Scan for the cell matching the given text and deliver its [X, Y] coordinate at center. 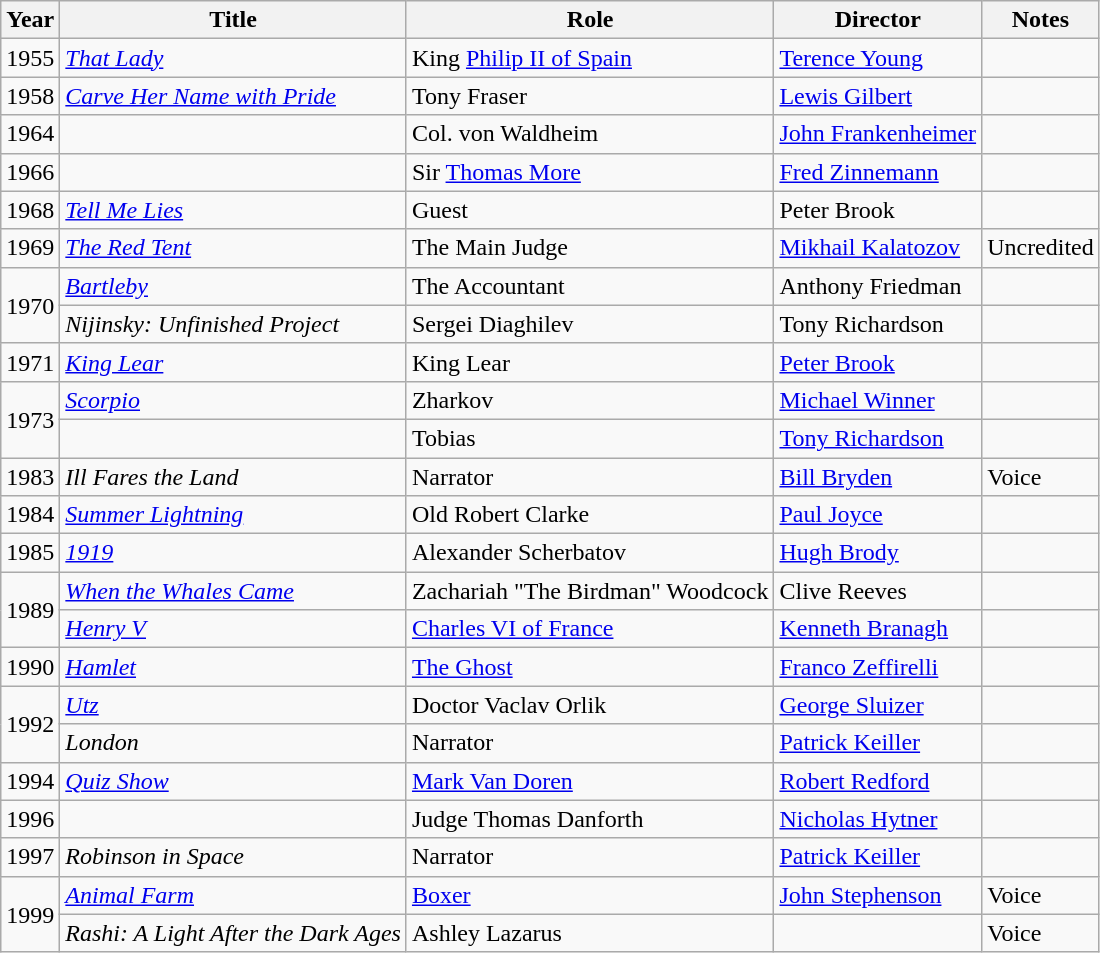
Col. von Waldheim [590, 134]
1985 [30, 553]
1966 [30, 172]
Notes [1041, 20]
When the Whales Came [234, 591]
1955 [30, 58]
Kenneth Branagh [878, 629]
Doctor Vaclav Orlik [590, 705]
Paul Joyce [878, 515]
George Sluizer [878, 705]
Title [234, 20]
The Main Judge [590, 248]
The Ghost [590, 667]
1983 [30, 477]
Henry V [234, 629]
Bartleby [234, 286]
Tobias [590, 438]
Hamlet [234, 667]
1968 [30, 210]
Robert Redford [878, 781]
1984 [30, 515]
Ill Fares the Land [234, 477]
Nijinsky: Unfinished Project [234, 324]
Sir Thomas More [590, 172]
That Lady [234, 58]
1997 [30, 857]
Summer Lightning [234, 515]
1964 [30, 134]
Rashi: A Light After the Dark Ages [234, 933]
Charles VI of France [590, 629]
Robinson in Space [234, 857]
Guest [590, 210]
Boxer [590, 895]
Animal Farm [234, 895]
Old Robert Clarke [590, 515]
Nicholas Hytner [878, 819]
Zachariah "The Birdman" Woodcock [590, 591]
Director [878, 20]
Zharkov [590, 400]
Judge Thomas Danforth [590, 819]
Scorpio [234, 400]
Quiz Show [234, 781]
Tell Me Lies [234, 210]
London [234, 743]
King Philip II of Spain [590, 58]
Anthony Friedman [878, 286]
Utz [234, 705]
Clive Reeves [878, 591]
1992 [30, 724]
1970 [30, 305]
Uncredited [1041, 248]
1999 [30, 914]
1971 [30, 362]
1994 [30, 781]
1990 [30, 667]
Hugh Brody [878, 553]
1958 [30, 96]
Franco Zeffirelli [878, 667]
1989 [30, 610]
Terence Young [878, 58]
1973 [30, 419]
Alexander Scherbatov [590, 553]
Sergei Diaghilev [590, 324]
Mark Van Doren [590, 781]
Role [590, 20]
Tony Fraser [590, 96]
The Accountant [590, 286]
John Stephenson [878, 895]
Lewis Gilbert [878, 96]
Carve Her Name with Pride [234, 96]
John Frankenheimer [878, 134]
1996 [30, 819]
Mikhail Kalatozov [878, 248]
The Red Tent [234, 248]
Year [30, 20]
Michael Winner [878, 400]
Bill Bryden [878, 477]
Fred Zinnemann [878, 172]
Ashley Lazarus [590, 933]
1969 [30, 248]
1919 [234, 553]
